Capture the cell that displays the provided text and extract its [X, Y] central coordinate. 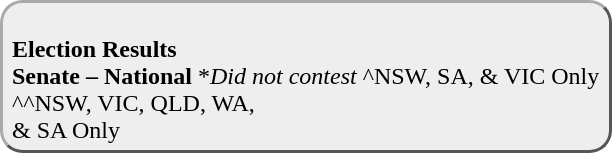
Election Results Senate – National *Did not contest ^NSW, SA, & VIC Only^^NSW, VIC, QLD, WA, & SA Only [305, 77]
